Find where the given text appears and provide that cell's center as (x, y) coordinate. 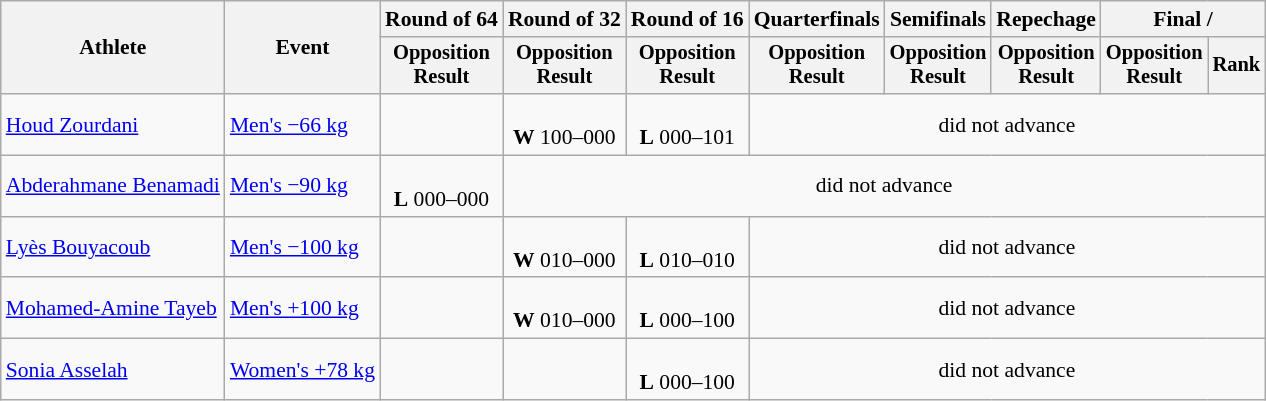
Men's −66 kg (302, 124)
Rank (1237, 66)
Men's −90 kg (302, 186)
Repechage (1046, 19)
Men's +100 kg (302, 308)
Sonia Asselah (113, 370)
Lyès Bouyacoub (113, 248)
Quarterfinals (817, 19)
L 000–101 (688, 124)
L 010–010 (688, 248)
Houd Zourdani (113, 124)
Event (302, 48)
Abderahmane Benamadi (113, 186)
L 000–000 (442, 186)
Mohamed-Amine Tayeb (113, 308)
Men's −100 kg (302, 248)
W 100–000 (564, 124)
Round of 64 (442, 19)
Semifinals (938, 19)
Round of 16 (688, 19)
Athlete (113, 48)
Final / (1183, 19)
Women's +78 kg (302, 370)
Round of 32 (564, 19)
